Locate the cell with the specified text and output its [X, Y] center coordinate. 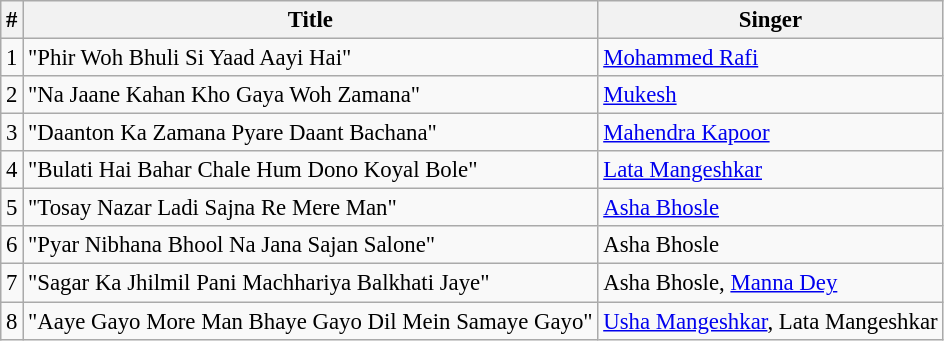
"Phir Woh Bhuli Si Yaad Aayi Hai" [310, 58]
Lata Mangeshkar [770, 170]
7 [12, 283]
Mohammed Rafi [770, 58]
4 [12, 170]
5 [12, 208]
Asha Bhosle, Manna Dey [770, 283]
2 [12, 95]
6 [12, 245]
Usha Mangeshkar, Lata Mangeshkar [770, 321]
8 [12, 321]
"Aaye Gayo More Man Bhaye Gayo Dil Mein Samaye Gayo" [310, 321]
"Bulati Hai Bahar Chale Hum Dono Koyal Bole" [310, 170]
"Tosay Nazar Ladi Sajna Re Mere Man" [310, 208]
"Pyar Nibhana Bhool Na Jana Sajan Salone" [310, 245]
Mahendra Kapoor [770, 133]
# [12, 20]
"Na Jaane Kahan Kho Gaya Woh Zamana" [310, 95]
Title [310, 20]
Singer [770, 20]
"Daanton Ka Zamana Pyare Daant Bachana" [310, 133]
1 [12, 58]
"Sagar Ka Jhilmil Pani Machhariya Balkhati Jaye" [310, 283]
Mukesh [770, 95]
3 [12, 133]
